Scan for the cell matching the given text and deliver its (X, Y) coordinate at center. 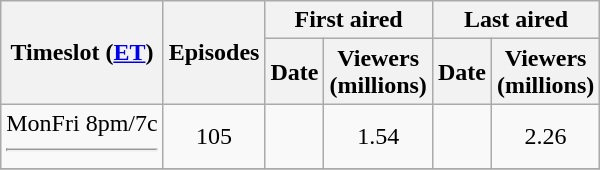
105 (214, 136)
Episodes (214, 52)
2.26 (545, 136)
1.54 (378, 136)
Last aired (516, 20)
MonFri 8pm/7c (82, 136)
Timeslot (ET) (82, 52)
First aired (348, 20)
